Search for the cell housing the specified text and yield its [X, Y] center coordinate. 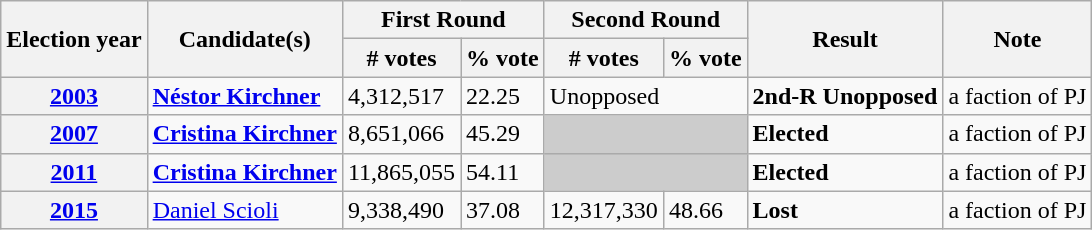
First Round [443, 20]
Second Round [646, 20]
4,312,517 [401, 96]
2007 [74, 134]
Unopposed [646, 96]
Néstor Kirchner [244, 96]
22.25 [503, 96]
2011 [74, 172]
Lost [845, 210]
Candidate(s) [244, 39]
Note [1018, 39]
12,317,330 [604, 210]
37.08 [503, 210]
2003 [74, 96]
54.11 [503, 172]
45.29 [503, 134]
Daniel Scioli [244, 210]
2nd-R Unopposed [845, 96]
11,865,055 [401, 172]
8,651,066 [401, 134]
9,338,490 [401, 210]
Result [845, 39]
2015 [74, 210]
48.66 [705, 210]
Election year [74, 39]
